Output the (x, y) coordinate of the center of the cell containing the given text.  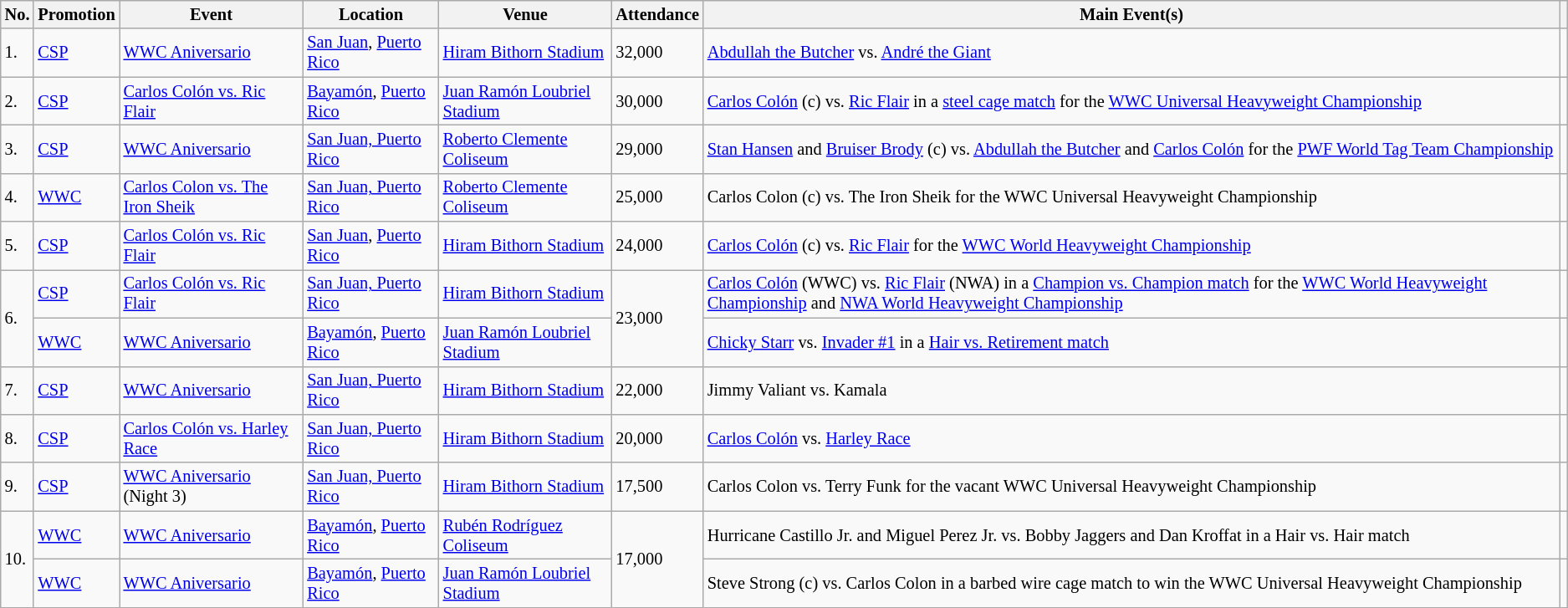
No. (18, 14)
32,000 (657, 53)
6. (18, 318)
17,500 (657, 487)
Chicky Starr vs. Invader #1 in a Hair vs. Retirement match (1131, 342)
5. (18, 246)
17,000 (657, 559)
Jimmy Valiant vs. Kamala (1131, 391)
Carlos Colon (c) vs. The Iron Sheik for the WWC Universal Heavyweight Championship (1131, 197)
Event (212, 14)
Hurricane Castillo Jr. and Miguel Perez Jr. vs. Bobby Jaggers and Dan Kroffat in a Hair vs. Hair match (1131, 535)
Abdullah the Butcher vs. André the Giant (1131, 53)
29,000 (657, 149)
24,000 (657, 246)
Carlos Colon vs. The Iron Sheik (212, 197)
23,000 (657, 318)
Promotion (76, 14)
Location (370, 14)
9. (18, 487)
Stan Hansen and Bruiser Brody (c) vs. Abdullah the Butcher and Carlos Colón for the PWF World Tag Team Championship (1131, 149)
1. (18, 53)
Attendance (657, 14)
2. (18, 101)
WWC Aniversario (Night 3) (212, 487)
20,000 (657, 438)
Carlos Colón (c) vs. Ric Flair in a steel cage match for the WWC Universal Heavyweight Championship (1131, 101)
Rubén Rodríguez Coliseum (525, 535)
Carlos Colón (c) vs. Ric Flair for the WWC World Heavyweight Championship (1131, 246)
Carlos Colon vs. Terry Funk for the vacant WWC Universal Heavyweight Championship (1131, 487)
Steve Strong (c) vs. Carlos Colon in a barbed wire cage match to win the WWC Universal Heavyweight Championship (1131, 583)
Venue (525, 14)
25,000 (657, 197)
3. (18, 149)
30,000 (657, 101)
8. (18, 438)
7. (18, 391)
4. (18, 197)
22,000 (657, 391)
Main Event(s) (1131, 14)
10. (18, 559)
